Search for the cell housing the specified text and yield its [x, y] center coordinate. 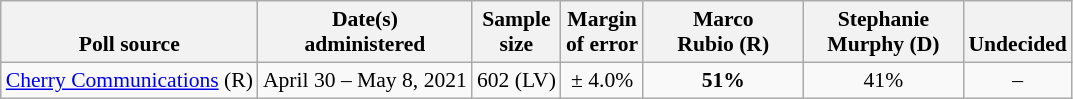
Undecided [1017, 32]
Poll source [130, 32]
Cherry Communications (R) [130, 80]
MarcoRubio (R) [723, 32]
Date(s)administered [365, 32]
602 (LV) [516, 80]
Samplesize [516, 32]
51% [723, 80]
StephanieMurphy (D) [883, 32]
41% [883, 80]
April 30 – May 8, 2021 [365, 80]
± 4.0% [602, 80]
– [1017, 80]
Marginof error [602, 32]
